Capture the cell that displays the provided text and extract its [x, y] central coordinate. 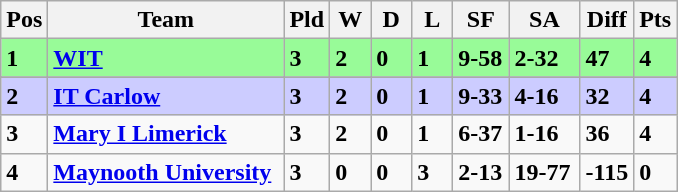
IT Carlow [166, 96]
32 [607, 96]
Mary I Limerick [166, 134]
4-16 [544, 96]
D [392, 20]
SF [481, 20]
2-32 [544, 58]
6-37 [481, 134]
1-16 [544, 134]
-115 [607, 172]
Diff [607, 20]
2-13 [481, 172]
WIT [166, 58]
SA [544, 20]
Team [166, 20]
19-77 [544, 172]
36 [607, 134]
Pts [656, 20]
47 [607, 58]
Maynooth University [166, 172]
L [432, 20]
9-33 [481, 96]
Pld [307, 20]
W [350, 20]
Pos [24, 20]
9-58 [481, 58]
